Detect which cell encompasses the target text, then output its (X, Y) center coordinate. 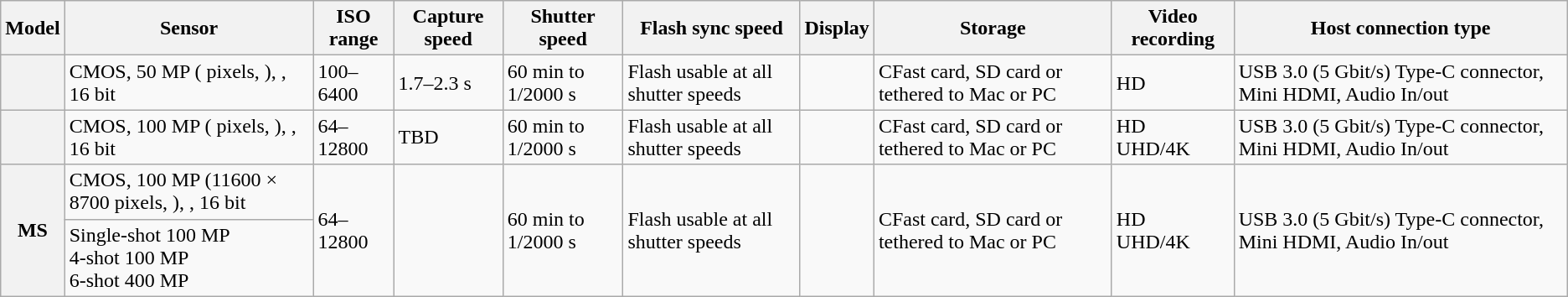
Display (837, 29)
HD (1173, 82)
Video recording (1173, 29)
1.7–2.3 s (448, 82)
Shutter speed (563, 29)
Sensor (189, 29)
Host connection type (1400, 29)
Model (33, 29)
Flash sync speed (712, 29)
Storage (993, 29)
TBD (448, 138)
Capture speed (448, 29)
MS (33, 230)
100–6400 (353, 82)
CMOS, 50 MP ( pixels, ), , 16 bit (189, 82)
CMOS, 100 MP (11600 × 8700 pixels, ), , 16 bit (189, 191)
Single-shot 100 MP4-shot 100 MP6-shot 400 MP (189, 258)
CMOS, 100 MP ( pixels, ), , 16 bit (189, 138)
ISO range (353, 29)
